Find where the given text appears and provide that cell's center as (x, y) coordinate. 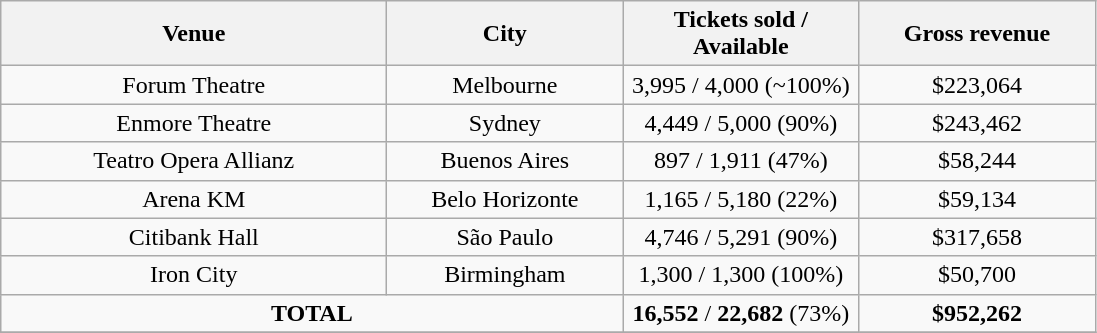
$243,462 (977, 123)
Buenos Aires (505, 161)
4,449 / 5,000 (90%) (741, 123)
TOTAL (312, 313)
Tickets sold / Available (741, 34)
16,552 / 22,682 (73%) (741, 313)
Venue (194, 34)
1,165 / 5,180 (22%) (741, 199)
Melbourne (505, 85)
$317,658 (977, 237)
Forum Theatre (194, 85)
Gross revenue (977, 34)
$59,134 (977, 199)
Sydney (505, 123)
$50,700 (977, 275)
Arena KM (194, 199)
City (505, 34)
Iron City (194, 275)
4,746 / 5,291 (90%) (741, 237)
Birmingham (505, 275)
3,995 / 4,000 (~100%) (741, 85)
São Paulo (505, 237)
Belo Horizonte (505, 199)
1,300 / 1,300 (100%) (741, 275)
$58,244 (977, 161)
897 / 1,911 (47%) (741, 161)
Teatro Opera Allianz (194, 161)
Citibank Hall (194, 237)
$952,262 (977, 313)
$223,064 (977, 85)
Enmore Theatre (194, 123)
